Return the (X, Y) coordinate for the center point of the cell that contains the specified text.  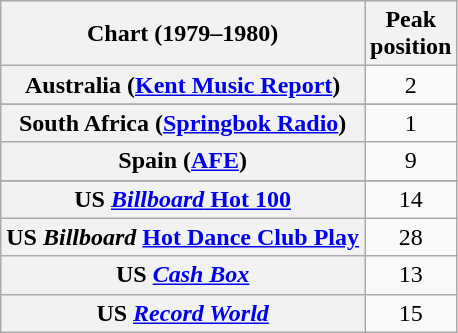
US Billboard Hot 100 (183, 199)
14 (411, 199)
Chart (1979–1980) (183, 34)
US Record World (183, 313)
13 (411, 275)
28 (411, 237)
9 (411, 161)
2 (411, 85)
15 (411, 313)
Spain (AFE) (183, 161)
US Cash Box (183, 275)
South Africa (Springbok Radio) (183, 123)
Australia (Kent Music Report) (183, 85)
US Billboard Hot Dance Club Play (183, 237)
1 (411, 123)
Peakposition (411, 34)
